Locate the cell with the specified text and output its [x, y] center coordinate. 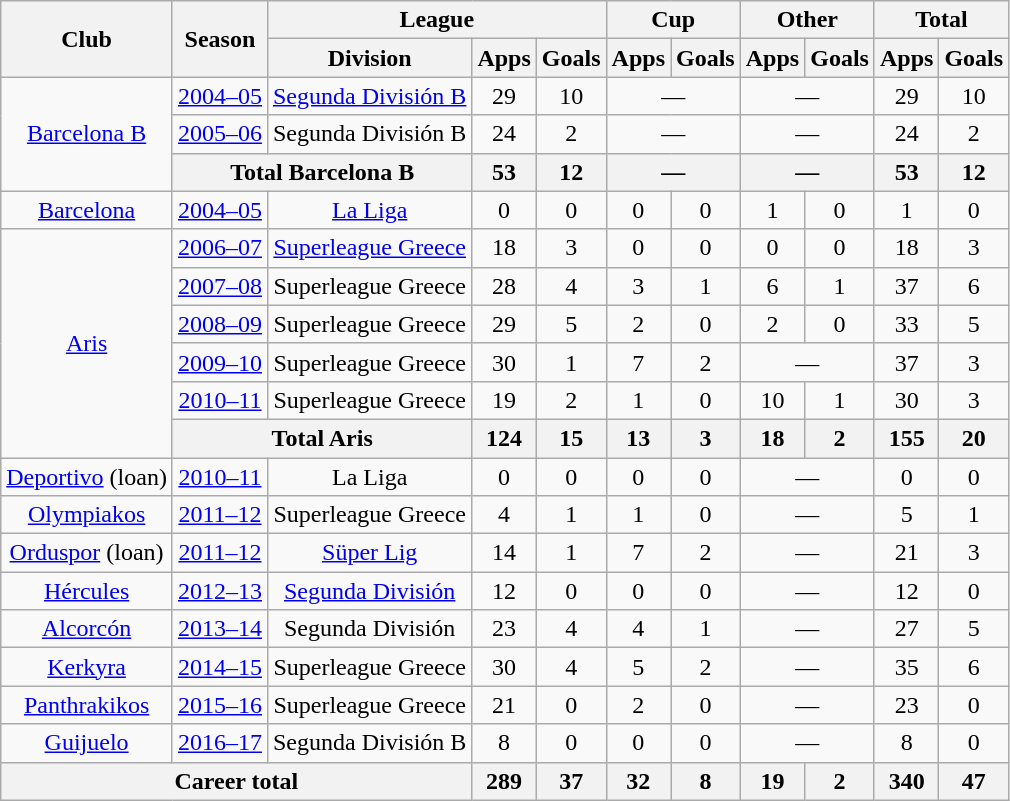
15 [571, 438]
28 [504, 286]
Total Barcelona B [322, 172]
340 [906, 781]
124 [504, 438]
Alcorcón [87, 629]
Süper Lig [369, 553]
Other [807, 20]
47 [974, 781]
2005–06 [220, 134]
33 [906, 324]
Aris [87, 343]
2013–14 [220, 629]
27 [906, 629]
2007–08 [220, 286]
Barcelona B [87, 134]
2014–15 [220, 667]
Olympiakos [87, 515]
Guijuelo [87, 743]
Club [87, 39]
14 [504, 553]
13 [638, 438]
2016–17 [220, 743]
35 [906, 667]
Kerkyra [87, 667]
289 [504, 781]
Season [220, 39]
Cup [673, 20]
2008–09 [220, 324]
2012–13 [220, 591]
2006–07 [220, 248]
League [436, 20]
Division [369, 58]
Total Aris [322, 438]
2009–10 [220, 362]
155 [906, 438]
32 [638, 781]
Career total [236, 781]
2015–16 [220, 705]
Orduspor (loan) [87, 553]
20 [974, 438]
Deportivo (loan) [87, 477]
Hércules [87, 591]
Panthrakikos [87, 705]
Barcelona [87, 210]
Total [941, 20]
